Provide the (X, Y) coordinate of the cell's center where the given text is located.  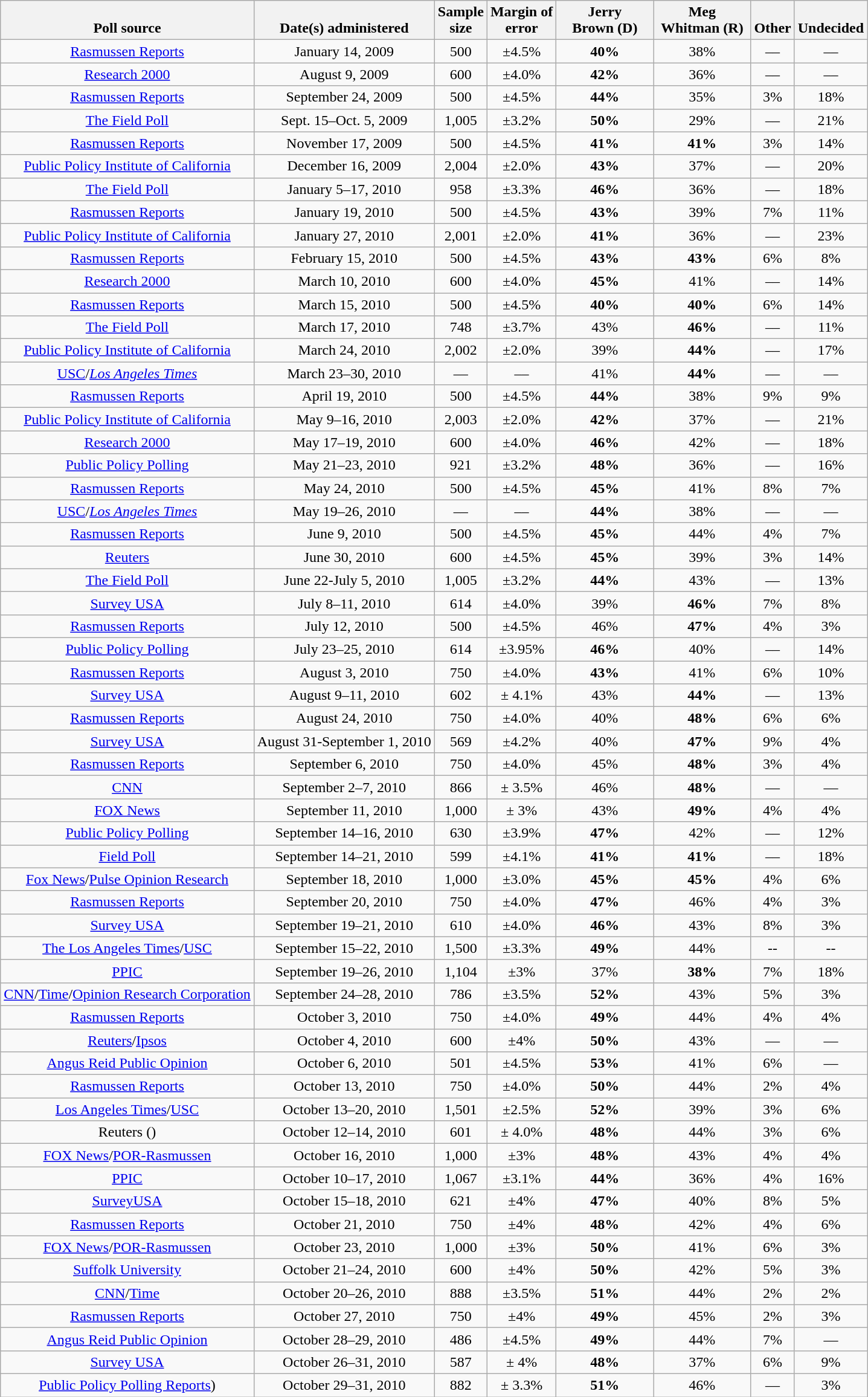
November 17, 2009 (344, 143)
August 3, 2010 (344, 673)
Public Policy Polling Reports) (127, 1385)
October 29–31, 2010 (344, 1385)
29% (702, 120)
1,501 (460, 1109)
June 9, 2010 (344, 534)
August 9, 2009 (344, 74)
June 30, 2010 (344, 557)
± 4.1% (521, 695)
± 3.3% (521, 1385)
Samplesize (460, 21)
July 23–25, 2010 (344, 649)
May 24, 2010 (344, 488)
May 17–19, 2010 (344, 442)
786 (460, 994)
September 20, 2010 (344, 902)
569 (460, 741)
Margin oferror (521, 21)
October 13–20, 2010 (344, 1109)
September 15–22, 2010 (344, 948)
921 (460, 465)
January 19, 2010 (344, 212)
October 12–14, 2010 (344, 1132)
September 24, 2009 (344, 97)
501 (460, 1063)
October 26–31, 2010 (344, 1362)
17% (831, 350)
2,002 (460, 350)
October 23, 2010 (344, 1247)
Los Angeles Times/USC (127, 1109)
October 21, 2010 (344, 1224)
CNN/Time/Opinion Research Corporation (127, 994)
The Los Angeles Times/USC (127, 948)
Date(s) administered (344, 21)
May 19–26, 2010 (344, 511)
882 (460, 1385)
January 27, 2010 (344, 235)
October 15–18, 2010 (344, 1201)
October 10–17, 2010 (344, 1178)
CNN (127, 787)
10% (831, 673)
March 15, 2010 (344, 304)
602 (460, 695)
September 2–7, 2010 (344, 787)
888 (460, 1293)
630 (460, 833)
20% (831, 166)
±3.1% (521, 1178)
Suffolk University (127, 1270)
1,500 (460, 948)
September 19–21, 2010 (344, 925)
October 16, 2010 (344, 1155)
601 (460, 1132)
±4.2% (521, 741)
March 10, 2010 (344, 281)
866 (460, 787)
12% (831, 833)
Other (773, 21)
October 27, 2010 (344, 1316)
SurveyUSA (127, 1201)
June 22-July 5, 2010 (344, 580)
March 24, 2010 (344, 350)
October 6, 2010 (344, 1063)
2,003 (460, 419)
Poll source (127, 21)
± 3.5% (521, 787)
±3.95% (521, 649)
Reuters/Ipsos (127, 1040)
April 19, 2010 (344, 396)
2,001 (460, 235)
January 5–17, 2010 (344, 189)
Reuters (127, 557)
35% (702, 97)
Sept. 15–Oct. 5, 2009 (344, 120)
FOX News (127, 810)
610 (460, 925)
Field Poll (127, 856)
± 4% (521, 1362)
September 6, 2010 (344, 764)
January 14, 2009 (344, 51)
October 20–26, 2010 (344, 1293)
May 9–16, 2010 (344, 419)
± 3% (521, 810)
CNN/Time (127, 1293)
±2.5% (521, 1109)
JerryBrown (D) (605, 21)
September 14–16, 2010 (344, 833)
October 4, 2010 (344, 1040)
MegWhitman (R) (702, 21)
August 24, 2010 (344, 718)
July 8–11, 2010 (344, 603)
1,067 (460, 1178)
± 4.0% (521, 1132)
53% (605, 1063)
±3.9% (521, 833)
September 19–26, 2010 (344, 971)
Undecided (831, 21)
September 14–21, 2010 (344, 856)
December 16, 2009 (344, 166)
July 12, 2010 (344, 626)
2,004 (460, 166)
±3.7% (521, 327)
August 31-September 1, 2010 (344, 741)
October 3, 2010 (344, 1017)
March 23–30, 2010 (344, 373)
599 (460, 856)
February 15, 2010 (344, 258)
October 13, 2010 (344, 1086)
Reuters () (127, 1132)
October 28–29, 2010 (344, 1339)
958 (460, 189)
October 21–24, 2010 (344, 1270)
±3.0% (521, 879)
September 24–28, 2010 (344, 994)
1,104 (460, 971)
621 (460, 1201)
587 (460, 1362)
September 18, 2010 (344, 879)
486 (460, 1339)
May 21–23, 2010 (344, 465)
±4.1% (521, 856)
August 9–11, 2010 (344, 695)
March 17, 2010 (344, 327)
23% (831, 235)
748 (460, 327)
Fox News/Pulse Opinion Research (127, 879)
September 11, 2010 (344, 810)
